Pinpoint the cell where the given text exists, returning its [x, y] midpoint coordinate. 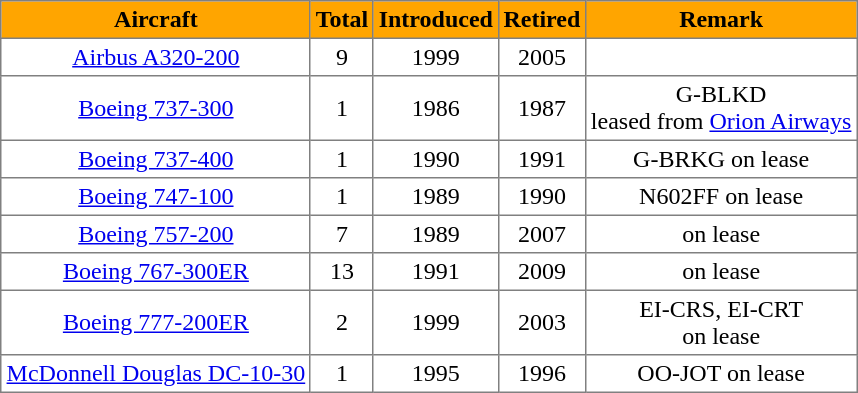
Aircraft [156, 20]
1996 [542, 374]
2007 [542, 234]
Retired [542, 20]
G-BLKDleased from Orion Airways [722, 108]
OO-JOT on lease [722, 374]
Boeing 747-100 [156, 197]
2003 [542, 322]
1986 [436, 108]
1995 [436, 374]
Boeing 737-300 [156, 108]
7 [342, 234]
2 [342, 322]
G-BRKG on lease [722, 159]
1987 [542, 108]
Boeing 737-400 [156, 159]
N602FF on lease [722, 197]
McDonnell Douglas DC-10-30 [156, 374]
13 [342, 272]
2005 [542, 57]
Remark [722, 20]
9 [342, 57]
Boeing 757-200 [156, 234]
EI-CRS, EI-CRTon lease [722, 322]
Boeing 777-200ER [156, 322]
Introduced [436, 20]
2009 [542, 272]
Total [342, 20]
Boeing 767-300ER [156, 272]
Airbus A320-200 [156, 57]
